From the cell containing the given text, extract its center point as [X, Y] coordinate. 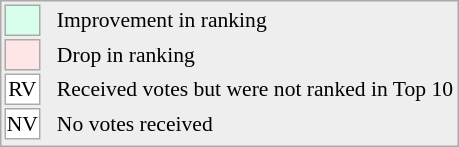
Improvement in ranking [254, 20]
NV [22, 124]
Drop in ranking [254, 55]
No votes received [254, 124]
Received votes but were not ranked in Top 10 [254, 90]
RV [22, 90]
